Search for the cell housing the specified text and yield its (x, y) center coordinate. 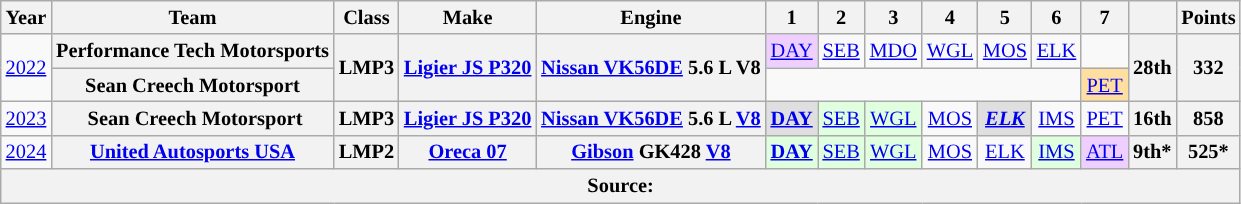
ATL (1104, 152)
2022 (26, 68)
Performance Tech Motorsports (192, 51)
6 (1056, 17)
2024 (26, 152)
Engine (650, 17)
4 (950, 17)
1 (792, 17)
2 (842, 17)
2023 (26, 118)
MDO (894, 51)
3 (894, 17)
525* (1208, 152)
16th (1152, 118)
Oreca 07 (468, 152)
5 (1005, 17)
7 (1104, 17)
28th (1152, 68)
332 (1208, 68)
United Autosports USA (192, 152)
Source: (621, 186)
LMP2 (366, 152)
858 (1208, 118)
Team (192, 17)
Class (366, 17)
Make (468, 17)
Points (1208, 17)
9th* (1152, 152)
Gibson GK428 V8 (650, 152)
Year (26, 17)
